Search for the cell housing the specified text and yield its (x, y) center coordinate. 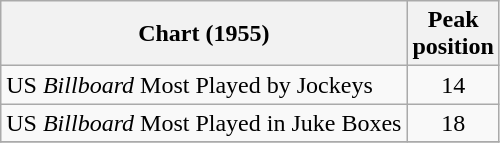
US Billboard Most Played by Jockeys (204, 85)
18 (453, 123)
Peakposition (453, 34)
US Billboard Most Played in Juke Boxes (204, 123)
14 (453, 85)
Chart (1955) (204, 34)
